For the text-containing cell, return its midpoint in (X, Y) coordinate format. 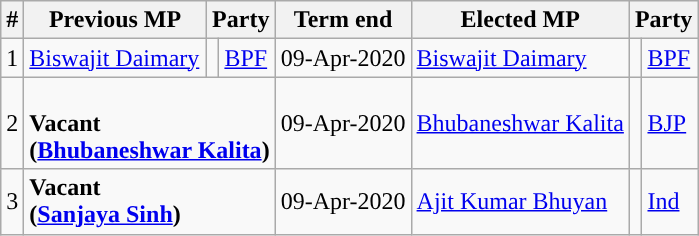
Elected MP (520, 20)
# (12, 20)
BJP (670, 123)
Vacant (Bhubaneshwar Kalita) (150, 123)
Term end (343, 20)
3 (12, 202)
Ajit Kumar Bhuyan (520, 202)
Vacant (Sanjaya Sinh) (150, 202)
Previous MP (116, 20)
Bhubaneshwar Kalita (520, 123)
1 (12, 58)
2 (12, 123)
Ind (670, 202)
